Determine the (X, Y) coordinate at the center of the cell enclosing the given text.  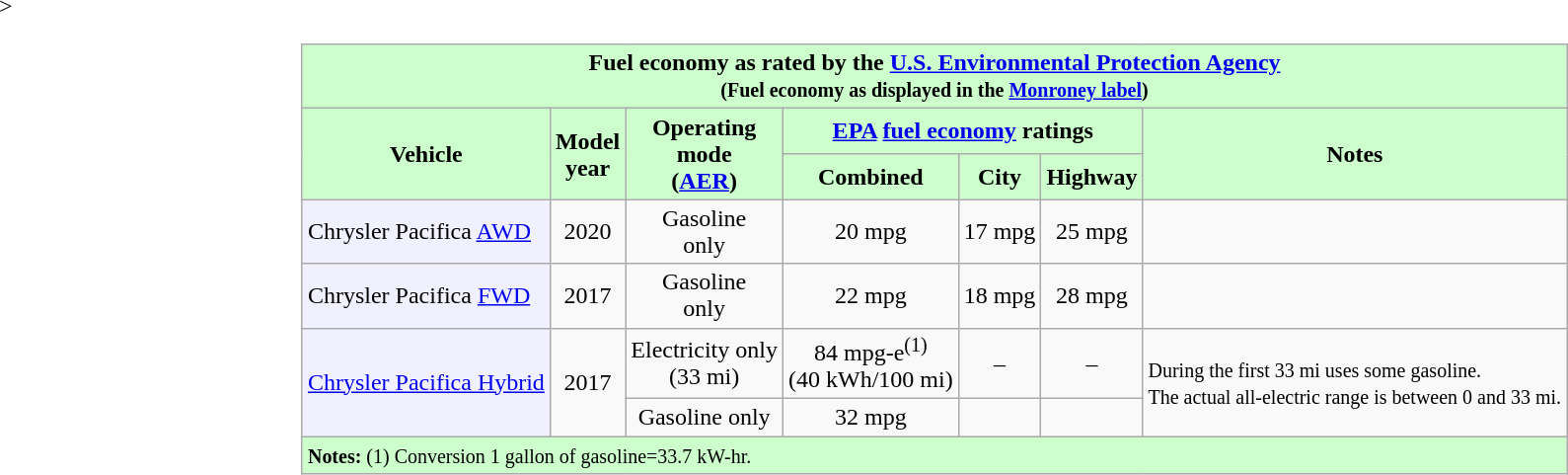
25 mpg (1091, 231)
Highway (1091, 177)
Vehicle (426, 154)
Fuel economy as rated by the U.S. Environmental Protection Agency(Fuel economy as displayed in the Monroney label) (933, 77)
20 mpg (870, 231)
2020 (587, 231)
Combined (870, 177)
Chrysler Pacifica AWD (426, 231)
Chrysler Pacifica FWD (426, 296)
84 mpg-e(1)(40 kWh/100 mi) (870, 363)
EPA fuel economy ratings (963, 131)
17 mpg (1000, 231)
32 mpg (870, 418)
Operatingmode(AER) (705, 154)
Chrysler Pacifica Hybrid (426, 382)
18 mpg (1000, 296)
Notes (1355, 154)
28 mpg (1091, 296)
City (1000, 177)
22 mpg (870, 296)
Modelyear (587, 154)
During the first 33 mi uses some gasoline.The actual all-electric range is between 0 and 33 mi. (1355, 382)
Electricity only(33 mi) (705, 363)
Notes: (1) Conversion 1 gallon of gasoline=33.7 kW-hr. (933, 455)
